Detect which cell encompasses the target text, then output its [x, y] center coordinate. 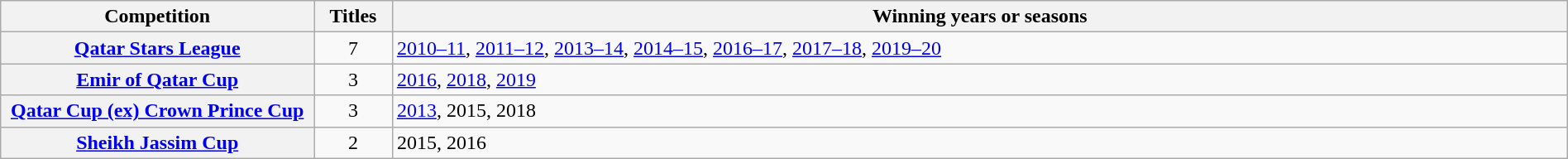
Qatar Cup (ex) Crown Prince Cup [157, 111]
Winning years or seasons [979, 17]
7 [354, 48]
2010–11, 2011–12, 2013–14, 2014–15, 2016–17, 2017–18, 2019–20 [979, 48]
Competition [157, 17]
2015, 2016 [979, 142]
2 [354, 142]
2013, 2015, 2018 [979, 111]
Emir of Qatar Cup [157, 79]
2016, 2018, 2019 [979, 79]
Titles [354, 17]
Qatar Stars League [157, 48]
Sheikh Jassim Cup [157, 142]
